Capture the cell that displays the provided text and extract its [x, y] central coordinate. 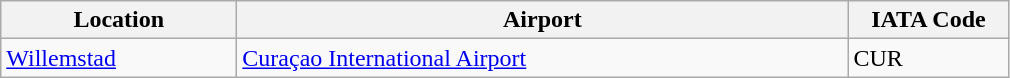
Airport [542, 20]
Location [119, 20]
Curaçao International Airport [542, 58]
IATA Code [928, 20]
CUR [928, 58]
Willemstad [119, 58]
